Extract the [X, Y] coordinate from the center of the cell holding the provided text.  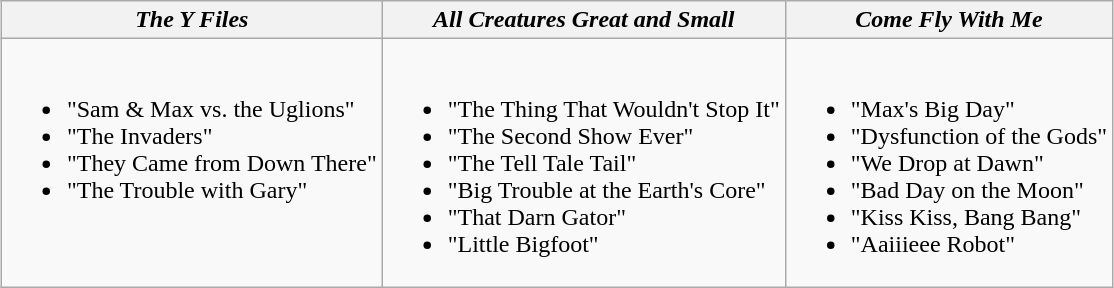
All Creatures Great and Small [584, 20]
"Sam & Max vs. the Uglions""The Invaders""They Came from Down There""The Trouble with Gary" [192, 163]
The Y Files [192, 20]
Come Fly With Me [948, 20]
"The Thing That Wouldn't Stop It""The Second Show Ever""The Tell Tale Tail""Big Trouble at the Earth's Core""That Darn Gator""Little Bigfoot" [584, 163]
"Max's Big Day""Dysfunction of the Gods""We Drop at Dawn""Bad Day on the Moon""Kiss Kiss, Bang Bang""Aaiiieee Robot" [948, 163]
